Extract the [x, y] coordinate from the center of the cell holding the provided text.  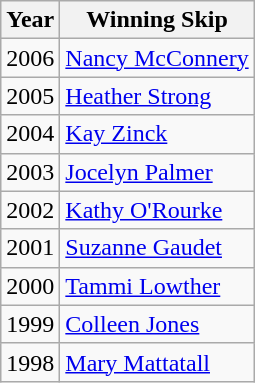
Year [30, 20]
Kathy O'Rourke [157, 210]
Jocelyn Palmer [157, 172]
Winning Skip [157, 20]
Nancy McConnery [157, 58]
Suzanne Gaudet [157, 248]
2000 [30, 286]
2003 [30, 172]
2002 [30, 210]
Heather Strong [157, 96]
2004 [30, 134]
Mary Mattatall [157, 362]
Kay Zinck [157, 134]
1999 [30, 324]
2001 [30, 248]
Tammi Lowther [157, 286]
2005 [30, 96]
Colleen Jones [157, 324]
1998 [30, 362]
2006 [30, 58]
